Pinpoint the cell where the given text exists, returning its (X, Y) midpoint coordinate. 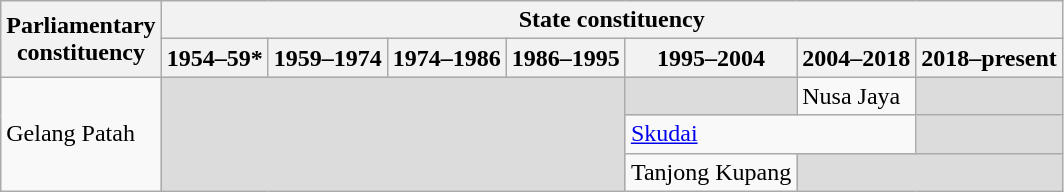
1974–1986 (446, 58)
Nusa Jaya (856, 96)
1954–59* (214, 58)
Skudai (770, 134)
Gelang Patah (81, 134)
State constituency (612, 20)
2018–present (990, 58)
1995–2004 (710, 58)
2004–2018 (856, 58)
1959–1974 (328, 58)
Parliamentaryconstituency (81, 39)
1986–1995 (566, 58)
Tanjong Kupang (710, 172)
